Pinpoint the cell where the given text exists, returning its [x, y] midpoint coordinate. 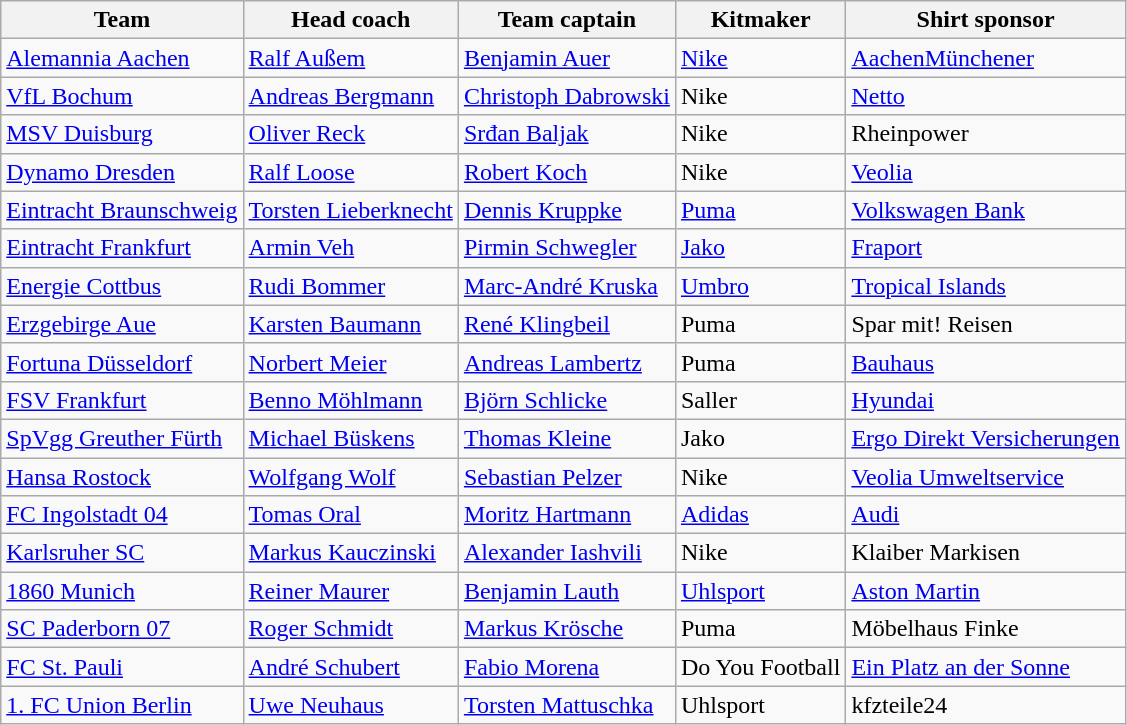
Erzgebirge Aue [122, 324]
Hansa Rostock [122, 477]
1. FC Union Berlin [122, 705]
Armin Veh [350, 248]
Head coach [350, 20]
Moritz Hartmann [566, 515]
Team captain [566, 20]
Tropical Islands [986, 286]
MSV Duisburg [122, 134]
René Klingbeil [566, 324]
Veolia Umweltservice [986, 477]
Audi [986, 515]
Benjamin Auer [566, 58]
Andreas Bergmann [350, 96]
Veolia [986, 172]
Energie Cottbus [122, 286]
Uwe Neuhaus [350, 705]
kfzteile24 [986, 705]
Netto [986, 96]
Saller [760, 400]
Karsten Baumann [350, 324]
Michael Büskens [350, 438]
Bauhaus [986, 362]
Ergo Direkt Versicherungen [986, 438]
Spar mit! Reisen [986, 324]
Rheinpower [986, 134]
FSV Frankfurt [122, 400]
Karlsruher SC [122, 553]
Markus Krösche [566, 629]
Marc-André Kruska [566, 286]
Roger Schmidt [350, 629]
Alexander Iashvili [566, 553]
Dennis Kruppke [566, 210]
Hyundai [986, 400]
Ralf Außem [350, 58]
Andreas Lambertz [566, 362]
Torsten Lieberknecht [350, 210]
Reiner Maurer [350, 591]
SC Paderborn 07 [122, 629]
Klaiber Markisen [986, 553]
Eintracht Frankfurt [122, 248]
Umbro [760, 286]
Aston Martin [986, 591]
Fraport [986, 248]
Pirmin Schwegler [566, 248]
Torsten Mattuschka [566, 705]
Björn Schlicke [566, 400]
Benno Möhlmann [350, 400]
Fortuna Düsseldorf [122, 362]
Adidas [760, 515]
Fabio Morena [566, 667]
Ein Platz an der Sonne [986, 667]
Rudi Bommer [350, 286]
FC Ingolstadt 04 [122, 515]
Srđan Baljak [566, 134]
André Schubert [350, 667]
Sebastian Pelzer [566, 477]
Shirt sponsor [986, 20]
Möbelhaus Finke [986, 629]
Thomas Kleine [566, 438]
Kitmaker [760, 20]
Wolfgang Wolf [350, 477]
Dynamo Dresden [122, 172]
Volkswagen Bank [986, 210]
1860 Munich [122, 591]
Do You Football [760, 667]
Tomas Oral [350, 515]
Oliver Reck [350, 134]
Markus Kauczinski [350, 553]
AachenMünchener [986, 58]
Team [122, 20]
FC St. Pauli [122, 667]
SpVgg Greuther Fürth [122, 438]
Benjamin Lauth [566, 591]
Christoph Dabrowski [566, 96]
Eintracht Braunschweig [122, 210]
Ralf Loose [350, 172]
Norbert Meier [350, 362]
Alemannia Aachen [122, 58]
VfL Bochum [122, 96]
Robert Koch [566, 172]
